Detect which cell encompasses the target text, then output its (x, y) center coordinate. 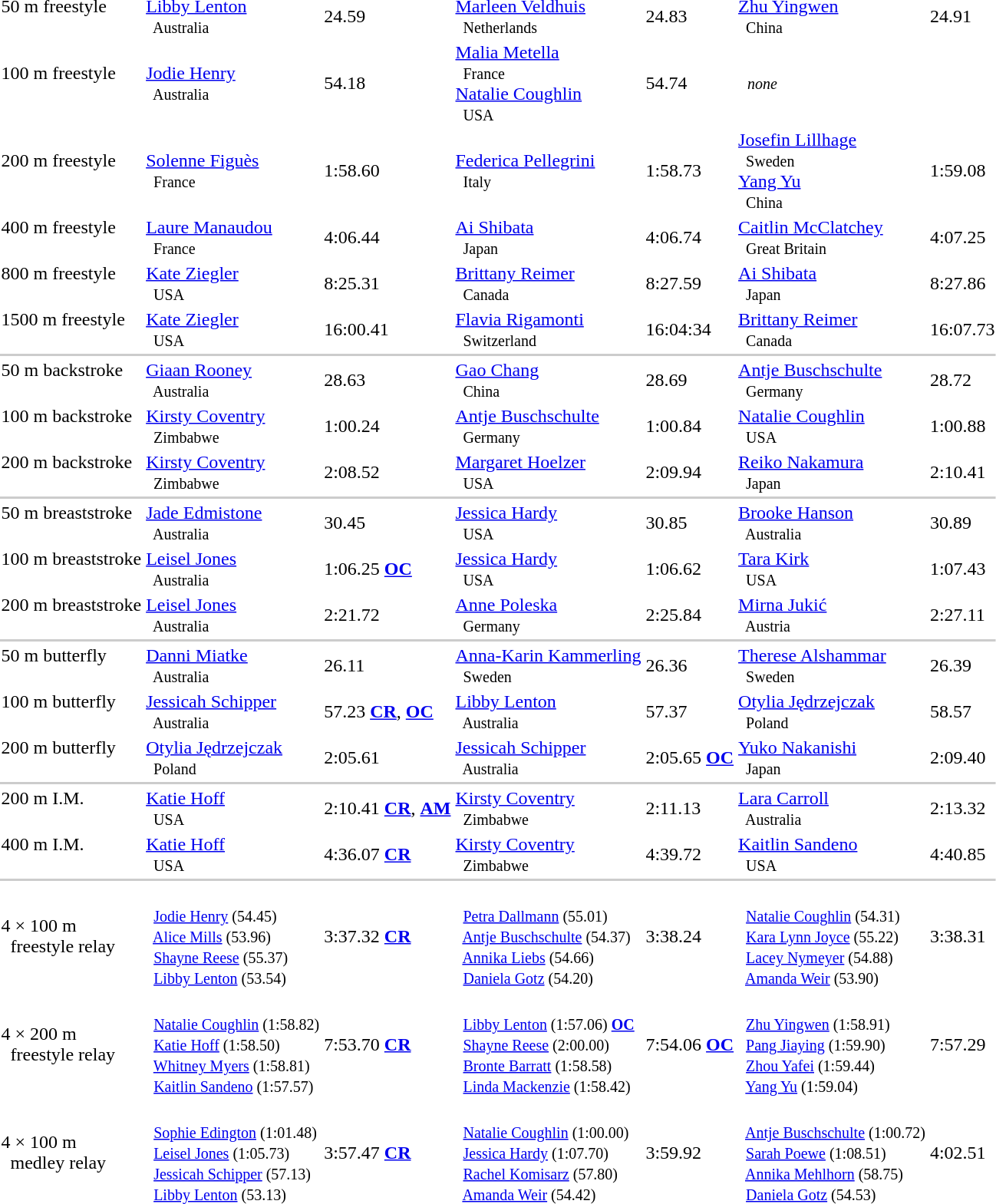
200 m freestyle (71, 170)
4:40.85 (962, 855)
1:58.73 (690, 170)
Giaan Rooney Australia (233, 381)
1:06.25 OC (388, 569)
Zhu Yingwen (1:58.91) Pang Jiaying (1:59.90) Zhou Yafei (1:59.44) Yang Yu (1:59.04) (832, 1044)
57.23 CR, OC (388, 712)
Federica Pellegrini Italy (548, 170)
28.63 (388, 381)
50 m butterfly (71, 666)
Anne Poleska Germany (548, 615)
Brooke Hanson Australia (832, 523)
3:38.24 (690, 936)
2:05.61 (388, 758)
50 m breaststroke (71, 523)
800 m freestyle (71, 284)
30.45 (388, 523)
400 m I.M. (71, 855)
30.89 (962, 523)
3:37.32 CR (388, 936)
Mirna Jukić Austria (832, 615)
7:53.70 CR (388, 1044)
4:06.44 (388, 238)
Jodie Henry (54.45) Alice Mills (53.96) Shayne Reese (55.37) Libby Lenton (53.54) (233, 936)
26.11 (388, 666)
4 × 200 m freestyle relay (71, 1044)
Petra Dallmann (55.01) Antje Buschschulte (54.37) Annika Liebs (54.66) Daniela Gotz (54.20) (548, 936)
4:36.07 CR (388, 855)
26.36 (690, 666)
Danni Miatke Australia (233, 666)
400 m freestyle (71, 238)
2:08.52 (388, 473)
Caitlin McClatchey Great Britain (832, 238)
200 m I.M. (71, 809)
2:11.13 (690, 809)
200 m backstroke (71, 473)
Reiko Nakamura Japan (832, 473)
Solenne Figuès France (233, 170)
1:06.62 (690, 569)
54.74 (690, 83)
4:06.74 (690, 238)
16:04:34 (690, 330)
200 m breaststroke (71, 615)
1500 m freestyle (71, 330)
2:10.41 (962, 473)
2:09.40 (962, 758)
1:00.88 (962, 427)
1:59.08 (962, 170)
1:00.84 (690, 427)
1:58.60 (388, 170)
1:07.43 (962, 569)
Josefin Lillhage Sweden Yang Yu China (832, 170)
2:09.94 (690, 473)
30.85 (690, 523)
50 m backstroke (71, 381)
2:21.72 (388, 615)
57.37 (690, 712)
Libby Lenton (1:57.06) OC Shayne Reese (2:00.00) Bronte Barratt (1:58.58) Linda Mackenzie (1:58.42) (548, 1044)
4 × 100 m freestyle relay (71, 936)
16:00.41 (388, 330)
28.69 (690, 381)
2:25.84 (690, 615)
4:07.25 (962, 238)
Libby Lenton Australia (548, 712)
Yuko Nakanishi Japan (832, 758)
100 m breaststroke (71, 569)
Kaitlin Sandeno USA (832, 855)
7:54.06 OC (690, 1044)
3:38.31 (962, 936)
100 m freestyle (71, 83)
26.39 (962, 666)
Lara Carroll Australia (832, 809)
Jodie Henry Australia (233, 83)
Flavia Rigamonti Switzerland (548, 330)
Margaret Hoelzer USA (548, 473)
8:27.86 (962, 284)
58.57 (962, 712)
Natalie Coughlin (54.31) Kara Lynn Joyce (55.22) Lacey Nymeyer (54.88) Amanda Weir (53.90) (832, 936)
Therese Alshammar Sweden (832, 666)
16:07.73 (962, 330)
7:57.29 (962, 1044)
2:27.11 (962, 615)
200 m butterfly (71, 758)
100 m butterfly (71, 712)
Malia Metella France Natalie Coughlin USA (548, 83)
100 m backstroke (71, 427)
54.18 (388, 83)
8:25.31 (388, 284)
Laure Manaudou France (233, 238)
none (832, 83)
2:10.41 CR, AM (388, 809)
Natalie Coughlin (1:58.82) Katie Hoff (1:58.50) Whitney Myers (1:58.81) Kaitlin Sandeno (1:57.57) (233, 1044)
2:13.32 (962, 809)
Jade Edmistone Australia (233, 523)
1:00.24 (388, 427)
Anna-Karin Kammerling Sweden (548, 666)
Gao Chang China (548, 381)
8:27.59 (690, 284)
4:39.72 (690, 855)
Tara Kirk USA (832, 569)
2:05.65 OC (690, 758)
Natalie Coughlin USA (832, 427)
28.72 (962, 381)
